Identify which cell holds the provided text, then report its [X, Y] central coordinate. 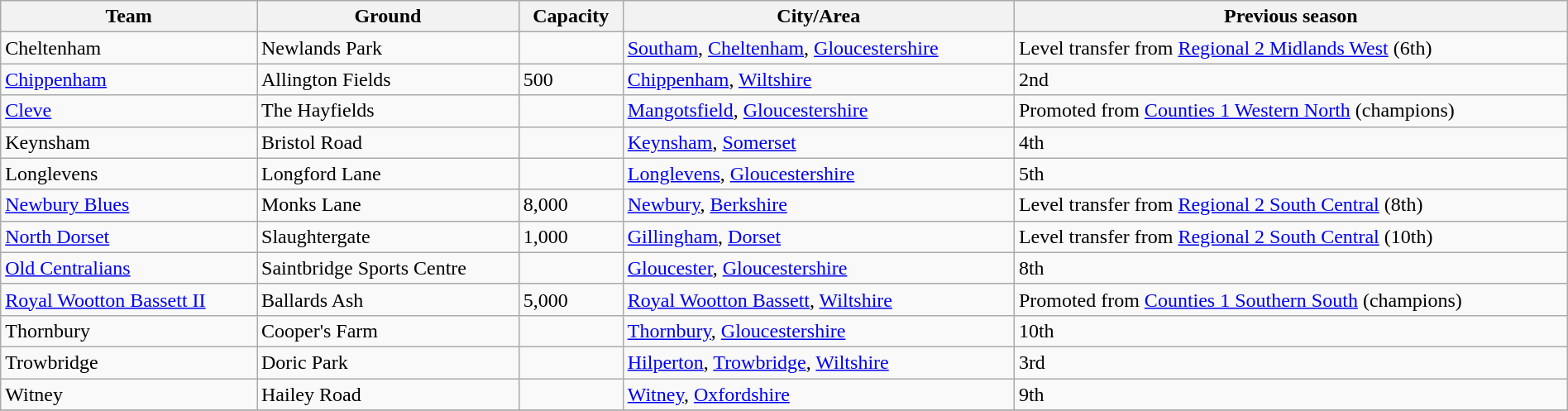
Longlevens [129, 174]
The Hayfields [387, 111]
1,000 [571, 237]
Monks Lane [387, 205]
Ballards Ash [387, 299]
Newlands Park [387, 48]
Allington Fields [387, 79]
Thornbury, Gloucestershire [819, 331]
Royal Wootton Bassett, Wiltshire [819, 299]
8,000 [571, 205]
Level transfer from Regional 2 South Central (10th) [1290, 237]
Longford Lane [387, 174]
Hilperton, Trowbridge, Wiltshire [819, 362]
Promoted from Counties 1 Southern South (champions) [1290, 299]
Longlevens, Gloucestershire [819, 174]
Gillingham, Dorset [819, 237]
Southam, Cheltenham, Gloucestershire [819, 48]
Bristol Road [387, 142]
4th [1290, 142]
North Dorset [129, 237]
Newbury Blues [129, 205]
Cooper's Farm [387, 331]
Witney, Oxfordshire [819, 394]
Chippenham, Wiltshire [819, 79]
Newbury, Berkshire [819, 205]
5th [1290, 174]
Slaughtergate [387, 237]
Cheltenham [129, 48]
Cleve [129, 111]
Level transfer from Regional 2 South Central (8th) [1290, 205]
Old Centralians [129, 268]
Team [129, 17]
Witney [129, 394]
Trowbridge [129, 362]
Chippenham [129, 79]
10th [1290, 331]
Keynsham, Somerset [819, 142]
500 [571, 79]
Doric Park [387, 362]
Thornbury [129, 331]
Previous season [1290, 17]
Capacity [571, 17]
5,000 [571, 299]
8th [1290, 268]
City/Area [819, 17]
Gloucester, Gloucestershire [819, 268]
Promoted from Counties 1 Western North (champions) [1290, 111]
Hailey Road [387, 394]
Royal Wootton Bassett II [129, 299]
Saintbridge Sports Centre [387, 268]
Level transfer from Regional 2 Midlands West (6th) [1290, 48]
Keynsham [129, 142]
2nd [1290, 79]
3rd [1290, 362]
Ground [387, 17]
9th [1290, 394]
Mangotsfield, Gloucestershire [819, 111]
